Scan for the cell matching the given text and deliver its [X, Y] coordinate at center. 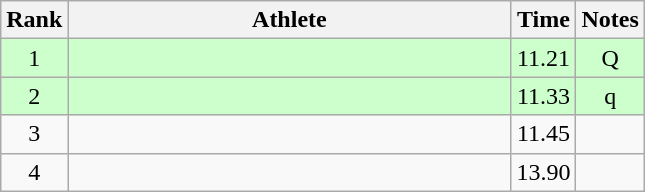
4 [34, 172]
Athlete [290, 20]
q [610, 96]
Rank [34, 20]
Notes [610, 20]
Q [610, 58]
1 [34, 58]
11.21 [544, 58]
11.33 [544, 96]
2 [34, 96]
3 [34, 134]
11.45 [544, 134]
Time [544, 20]
13.90 [544, 172]
